Detect which cell encompasses the target text, then output its [X, Y] center coordinate. 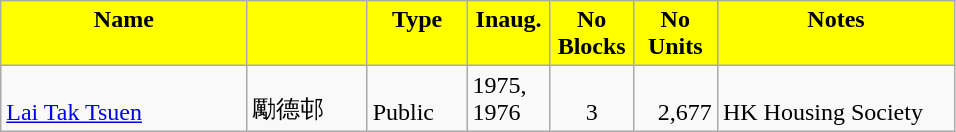
Type [417, 34]
2,677 [675, 98]
Public [417, 98]
HK Housing Society [836, 98]
1975, 1976 [508, 98]
No Blocks [592, 34]
Notes [836, 34]
Inaug. [508, 34]
No Units [675, 34]
勵德邨 [307, 98]
Lai Tak Tsuen [124, 98]
3 [592, 98]
Name [124, 34]
